Extract the (X, Y) coordinate from the center of the cell holding the provided text.  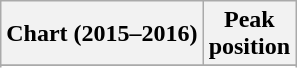
Chart (2015–2016) (102, 34)
Peakposition (249, 34)
